Output the (X, Y) coordinate of the center of the cell containing the given text.  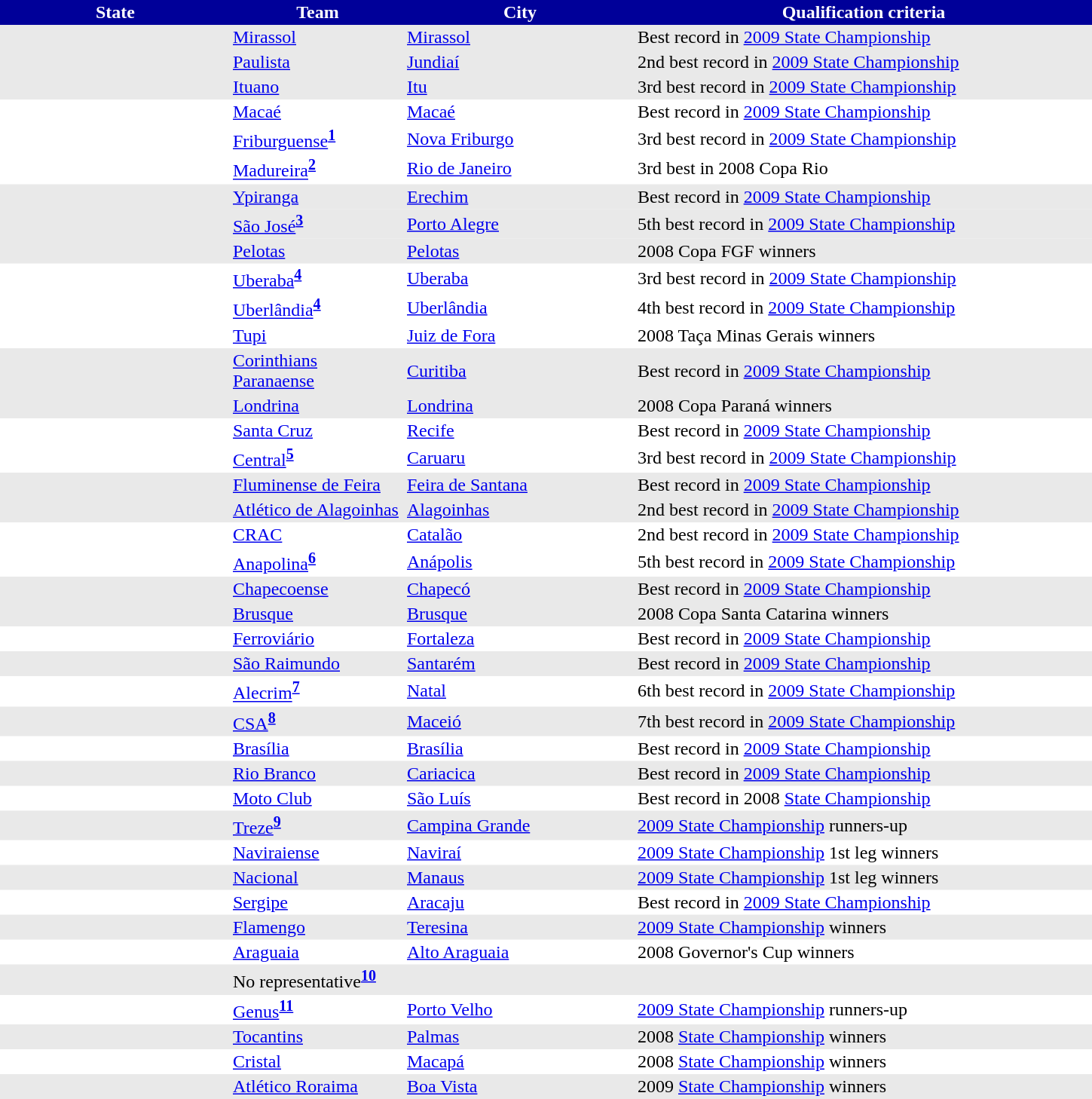
Nova Friburgo (520, 139)
Manaus (520, 877)
Alecrim7 (318, 690)
Uberlândia (520, 308)
Nacional (318, 877)
Atlético de Alagoinhas (318, 510)
Recife (520, 430)
Ituano (318, 87)
2008 Governor's Cup winners (864, 953)
Maceió (520, 721)
2008 Copa Santa Catarina winners (864, 614)
Anápolis (520, 562)
Aracaju (520, 903)
Macapá (520, 1061)
6th best record in 2009 State Championship (864, 690)
Uberlândia4 (318, 308)
Teresina (520, 927)
Ypiranga (318, 196)
Naviraí (520, 853)
Genus11 (318, 1009)
São José3 (318, 223)
Porto Alegre (520, 223)
Chapecó (520, 589)
4th best record in 2009 State Championship (864, 308)
Uberaba (520, 277)
São Luís (520, 797)
Qualification criteria (864, 12)
Natal (520, 690)
Friburguense1 (318, 139)
Madureira2 (318, 169)
Cariacica (520, 773)
Best record in 2008 State Championship (864, 797)
Central5 (318, 457)
Santa Cruz (318, 430)
State (115, 12)
Anapolina6 (318, 562)
Rio de Janeiro (520, 169)
2008 Copa FGF winners (864, 250)
Palmas (520, 1037)
Campina Grande (520, 825)
Juiz de Fora (520, 335)
Sergipe (318, 903)
Tocantins (318, 1037)
Alto Araguaia (520, 953)
Santarém (520, 663)
Jundiaí (520, 62)
CRAC (318, 535)
Team (318, 12)
São Raimundo (318, 663)
Cristal (318, 1061)
Feira de Santana (520, 485)
Porto Velho (520, 1009)
Araguaia (318, 953)
Paulista (318, 62)
Ferroviário (318, 639)
Boa Vista (520, 1087)
Erechim (520, 196)
Curitiba (520, 370)
3rd best in 2008 Copa Rio (864, 169)
Fortaleza (520, 639)
Corinthians Paranaense (318, 370)
Naviraiense (318, 853)
Catalão (520, 535)
No representative10 (318, 980)
2008 Copa Paraná winners (864, 406)
7th best record in 2009 State Championship (864, 721)
Atlético Roraima (318, 1087)
Chapecoense (318, 589)
Flamengo (318, 927)
Tupi (318, 335)
Treze9 (318, 825)
City (520, 12)
Rio Branco (318, 773)
Uberaba4 (318, 277)
Itu (520, 87)
Moto Club (318, 797)
Caruaru (520, 457)
Alagoinhas (520, 510)
CSA8 (318, 721)
Fluminense de Feira (318, 485)
2008 Taça Minas Gerais winners (864, 335)
